Return the (X, Y) coordinate for the center point of the cell that contains the specified text.  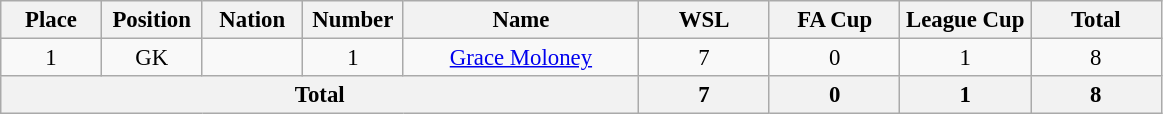
Place (52, 20)
Number (354, 20)
WSL (704, 20)
Nation (252, 20)
League Cup (966, 20)
FA Cup (834, 20)
Name (521, 20)
GK (152, 58)
Position (152, 20)
Grace Moloney (521, 58)
